Capture the cell that displays the provided text and extract its [x, y] central coordinate. 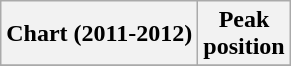
Chart (2011-2012) [100, 34]
Peakposition [244, 34]
